Scan for the cell matching the given text and deliver its [x, y] coordinate at center. 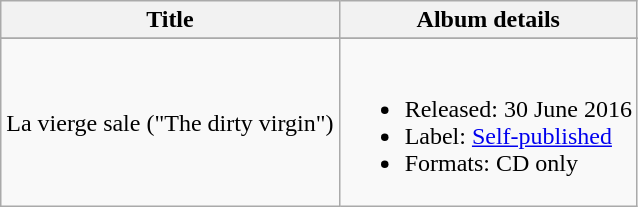
La vierge sale ("The dirty virgin") [170, 122]
Released: 30 June 2016Label: Self-publishedFormats: CD only [488, 122]
Title [170, 20]
Album details [488, 20]
